Return the (x, y) coordinate for the center point of the cell that contains the specified text.  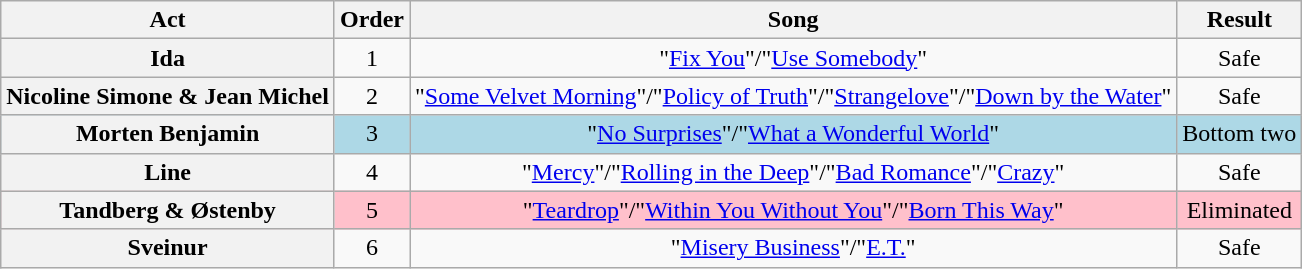
"Fix You"/"Use Somebody" (794, 58)
Order (372, 20)
"Misery Business"/"E.T." (794, 248)
6 (372, 248)
"No Surprises"/"What a Wonderful World" (794, 134)
Bottom two (1240, 134)
Sveinur (168, 248)
3 (372, 134)
4 (372, 172)
1 (372, 58)
5 (372, 210)
Morten Benjamin (168, 134)
Song (794, 20)
Result (1240, 20)
Tandberg & Østenby (168, 210)
2 (372, 96)
Eliminated (1240, 210)
"Teardrop"/"Within You Without You"/"Born This Way" (794, 210)
"Mercy"/"Rolling in the Deep"/"Bad Romance"/"Crazy" (794, 172)
Line (168, 172)
Nicoline Simone & Jean Michel (168, 96)
Ida (168, 58)
"Some Velvet Morning"/"Policy of Truth"/"Strangelove"/"Down by the Water" (794, 96)
Act (168, 20)
